Determine the (X, Y) coordinate at the center of the cell enclosing the given text.  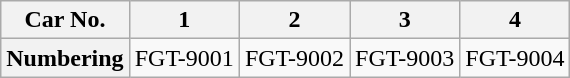
FGT-9004 (515, 58)
1 (184, 20)
2 (294, 20)
Numbering (65, 58)
Car No. (65, 20)
FGT-9002 (294, 58)
3 (405, 20)
4 (515, 20)
FGT-9001 (184, 58)
FGT-9003 (405, 58)
